Locate the cell with the specified text and output its [X, Y] center coordinate. 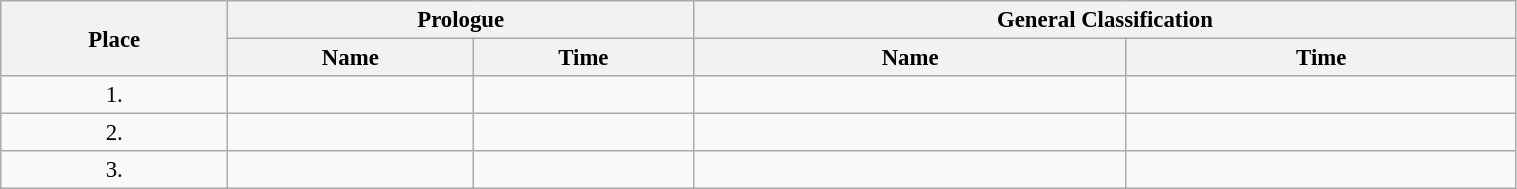
General Classification [1105, 20]
Prologue [461, 20]
3. [114, 170]
1. [114, 95]
2. [114, 133]
Place [114, 38]
